Capture the cell that displays the provided text and extract its [x, y] central coordinate. 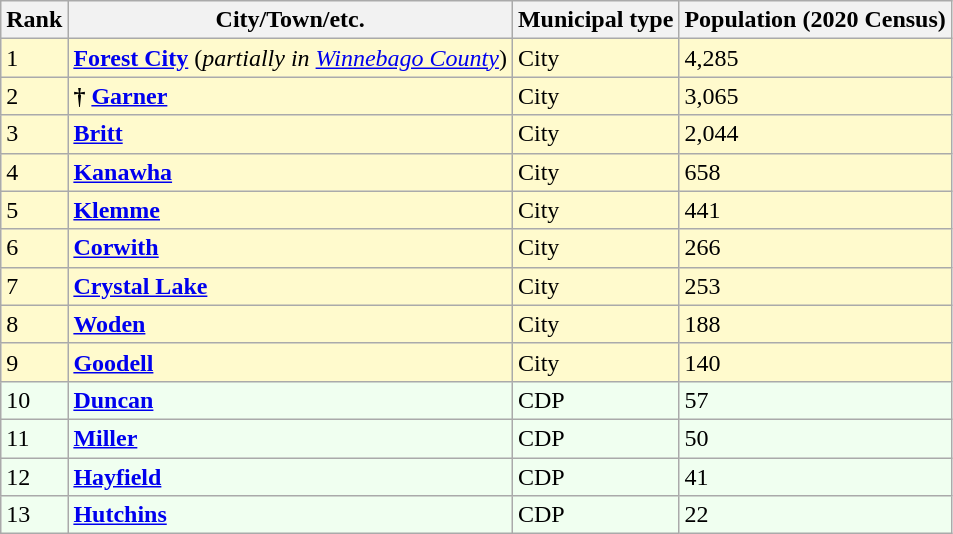
658 [815, 172]
13 [34, 515]
Britt [290, 134]
188 [815, 324]
Rank [34, 20]
12 [34, 477]
6 [34, 248]
41 [815, 477]
441 [815, 210]
10 [34, 400]
Hutchins [290, 515]
Hayfield [290, 477]
Woden [290, 324]
Duncan [290, 400]
2 [34, 96]
Kanawha [290, 172]
11 [34, 438]
266 [815, 248]
Crystal Lake [290, 286]
2,044 [815, 134]
22 [815, 515]
3 [34, 134]
1 [34, 58]
9 [34, 362]
City/Town/etc. [290, 20]
† Garner [290, 96]
Population (2020 Census) [815, 20]
4,285 [815, 58]
Corwith [290, 248]
253 [815, 286]
7 [34, 286]
Forest City (partially in Winnebago County) [290, 58]
Goodell [290, 362]
3,065 [815, 96]
50 [815, 438]
4 [34, 172]
8 [34, 324]
5 [34, 210]
Klemme [290, 210]
57 [815, 400]
Miller [290, 438]
140 [815, 362]
Municipal type [595, 20]
